Extract the (X, Y) coordinate from the center of the cell holding the provided text.  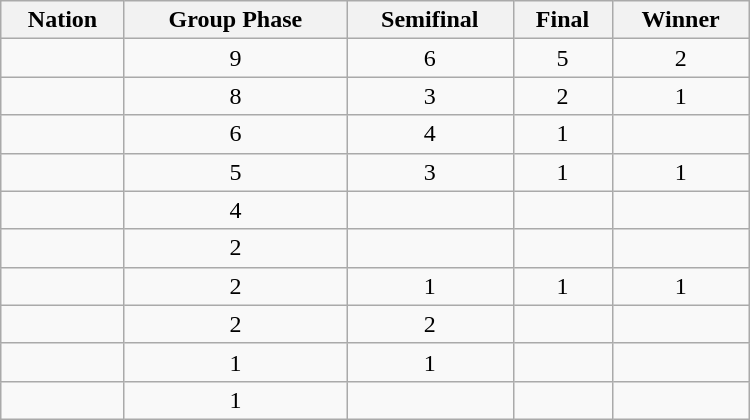
Semifinal (430, 20)
Group Phase (235, 20)
Winner (680, 20)
8 (235, 96)
Nation (63, 20)
Final (562, 20)
9 (235, 58)
